Identify which cell holds the provided text, then report its (X, Y) central coordinate. 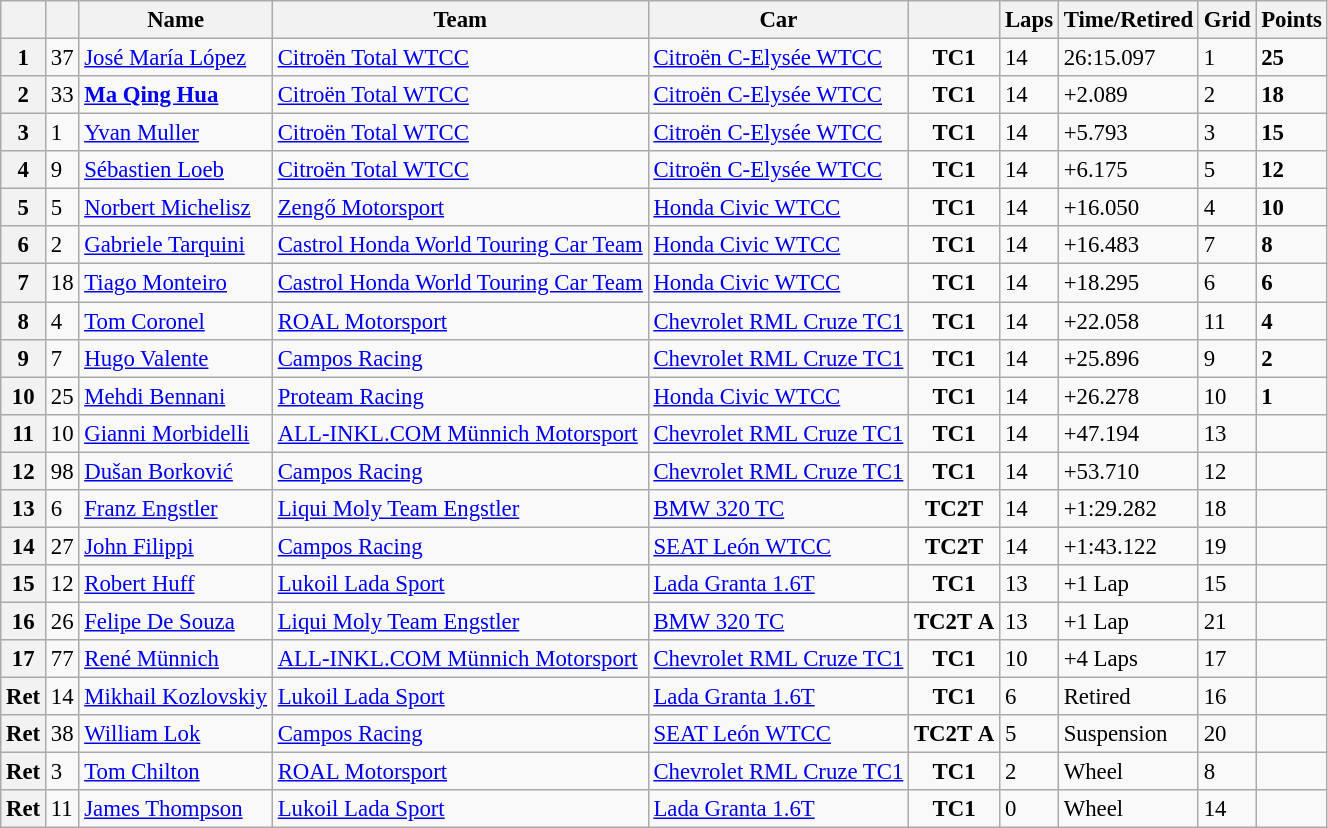
+22.058 (1128, 321)
Points (1292, 20)
98 (62, 471)
Dušan Borković (176, 471)
+26.278 (1128, 396)
Grid (1226, 20)
Time/Retired (1128, 20)
Sébastien Loeb (176, 170)
+16.050 (1128, 208)
Zengő Motorsport (460, 208)
+5.793 (1128, 133)
Yvan Muller (176, 133)
Hugo Valente (176, 358)
38 (62, 734)
21 (1226, 621)
+4 Laps (1128, 659)
Franz Engstler (176, 509)
José María López (176, 58)
James Thompson (176, 809)
Laps (1030, 20)
Felipe De Souza (176, 621)
William Lok (176, 734)
Gabriele Tarquini (176, 245)
René Münnich (176, 659)
Robert Huff (176, 584)
20 (1226, 734)
26 (62, 621)
Norbert Michelisz (176, 208)
Tiago Monteiro (176, 283)
+1:29.282 (1128, 509)
26:15.097 (1128, 58)
+6.175 (1128, 170)
0 (1030, 809)
Retired (1128, 697)
Gianni Morbidelli (176, 433)
+47.194 (1128, 433)
+18.295 (1128, 283)
Name (176, 20)
Mikhail Kozlovskiy (176, 697)
+2.089 (1128, 95)
+53.710 (1128, 471)
Team (460, 20)
77 (62, 659)
19 (1226, 546)
+1:43.122 (1128, 546)
27 (62, 546)
Tom Chilton (176, 772)
Tom Coronel (176, 321)
33 (62, 95)
Mehdi Bennani (176, 396)
Car (778, 20)
Suspension (1128, 734)
Proteam Racing (460, 396)
+16.483 (1128, 245)
Ma Qing Hua (176, 95)
John Filippi (176, 546)
+25.896 (1128, 358)
37 (62, 58)
